Locate the cell with the specified text and output its [X, Y] center coordinate. 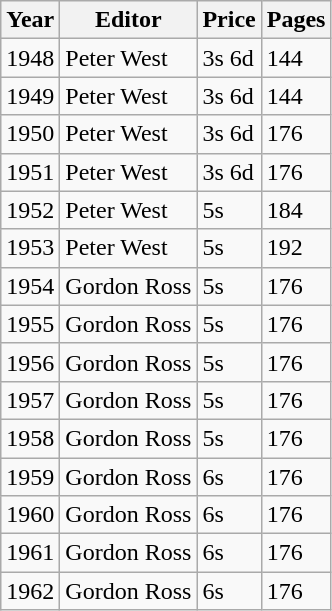
1951 [30, 172]
1952 [30, 210]
1955 [30, 324]
1959 [30, 477]
1949 [30, 96]
Price [229, 20]
184 [296, 210]
1956 [30, 362]
1948 [30, 58]
Year [30, 20]
1961 [30, 553]
1953 [30, 248]
1950 [30, 134]
Editor [128, 20]
1954 [30, 286]
1958 [30, 438]
192 [296, 248]
Pages [296, 20]
1957 [30, 400]
1962 [30, 591]
1960 [30, 515]
